From the cell containing the given text, extract its center point as (x, y) coordinate. 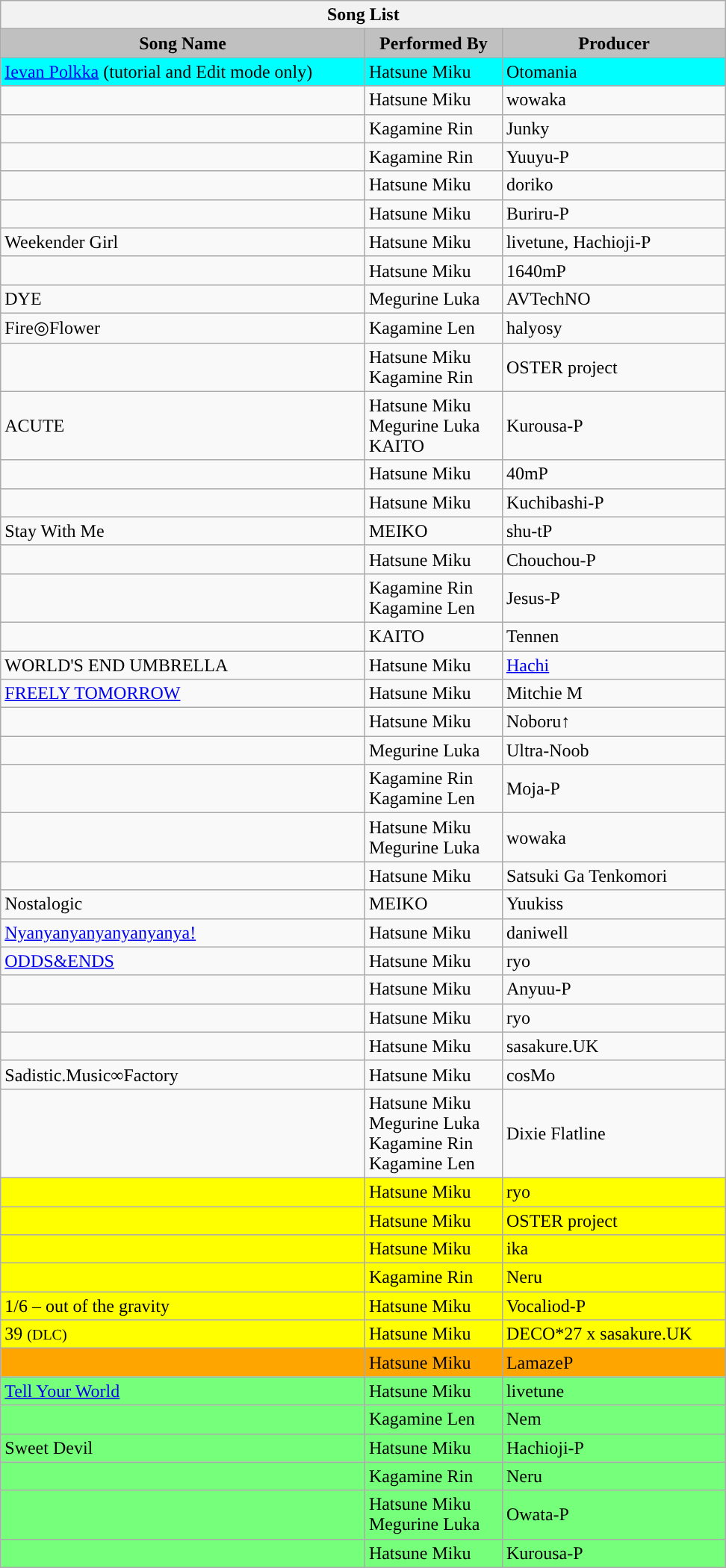
livetune, Hachioji-P (614, 242)
Tell Your World (183, 1391)
Junky (614, 128)
1640mP (614, 270)
Hatsune MikuKagamine Rin (433, 367)
Song Name (183, 43)
Tennen (614, 636)
Hatsune MikuMegurine LukaKAITO (433, 426)
Sadistic.Music∞Factory (183, 1074)
Song List (363, 15)
doriko (614, 185)
livetune (614, 1391)
Stay With Me (183, 531)
shu-tP (614, 531)
Jesus-P (614, 597)
Hachi (614, 665)
Owata-P (614, 1514)
Performed By (433, 43)
ika (614, 1249)
halyosy (614, 328)
Dixie Flatline (614, 1133)
Nostalogic (183, 904)
Weekender Girl (183, 242)
DYE (183, 299)
Anyuu-P (614, 989)
ODDS&ENDS (183, 961)
Sweet Devil (183, 1448)
DECO*27 x sasakure.UK (614, 1334)
39 (DLC) (183, 1334)
Hachioji-P (614, 1448)
Otomania (614, 72)
Noboru↑ (614, 722)
Yuuyu-P (614, 157)
KAITO (433, 636)
Ievan Polkka (tutorial and Edit mode only) (183, 72)
AVTechNO (614, 299)
LamazeP (614, 1363)
1/6 – out of the gravity (183, 1306)
cosMo (614, 1074)
Yuukiss (614, 904)
daniwell (614, 933)
Ultra-Noob (614, 750)
Mitchie M (614, 694)
sasakure.UK (614, 1046)
Fire◎Flower (183, 328)
Kuchibashi-P (614, 503)
Nyanyanyanyanyanyanya! (183, 933)
Buriru-P (614, 214)
Producer (614, 43)
Vocaliod-P (614, 1306)
WORLD'S END UMBRELLA (183, 665)
Moja-P (614, 788)
Nem (614, 1419)
ACUTE (183, 426)
40mP (614, 474)
FREELY TOMORROW (183, 694)
Hatsune MikuMegurine LukaKagamine RinKagamine Len (433, 1133)
Satsuki Ga Tenkomori (614, 876)
Chouchou-P (614, 559)
